For the text-containing cell, return its midpoint in [X, Y] coordinate format. 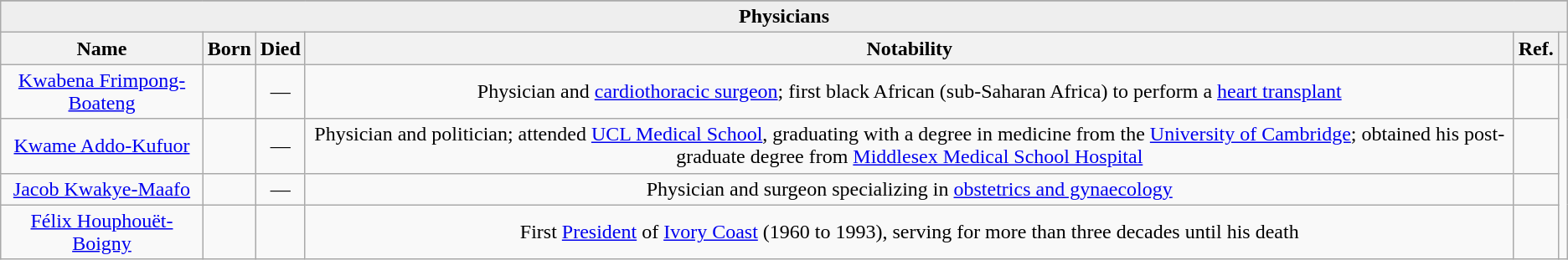
Died [280, 48]
Physician and surgeon specializing in obstetrics and gynaecology [910, 189]
Félix Houphouët-Boigny [102, 232]
Physicians [784, 17]
Kwame Addo-Kufuor [102, 145]
Physician and cardiothoracic surgeon; first black African (sub-Saharan Africa) to perform a heart transplant [910, 92]
Ref. [1536, 48]
First President of Ivory Coast (1960 to 1993), serving for more than three decades until his death [910, 232]
Kwabena Frimpong-Boateng [102, 92]
Name [102, 48]
Notability [910, 48]
Born [230, 48]
Jacob Kwakye-Maafo [102, 189]
